For the text-containing cell, return its midpoint in (X, Y) coordinate format. 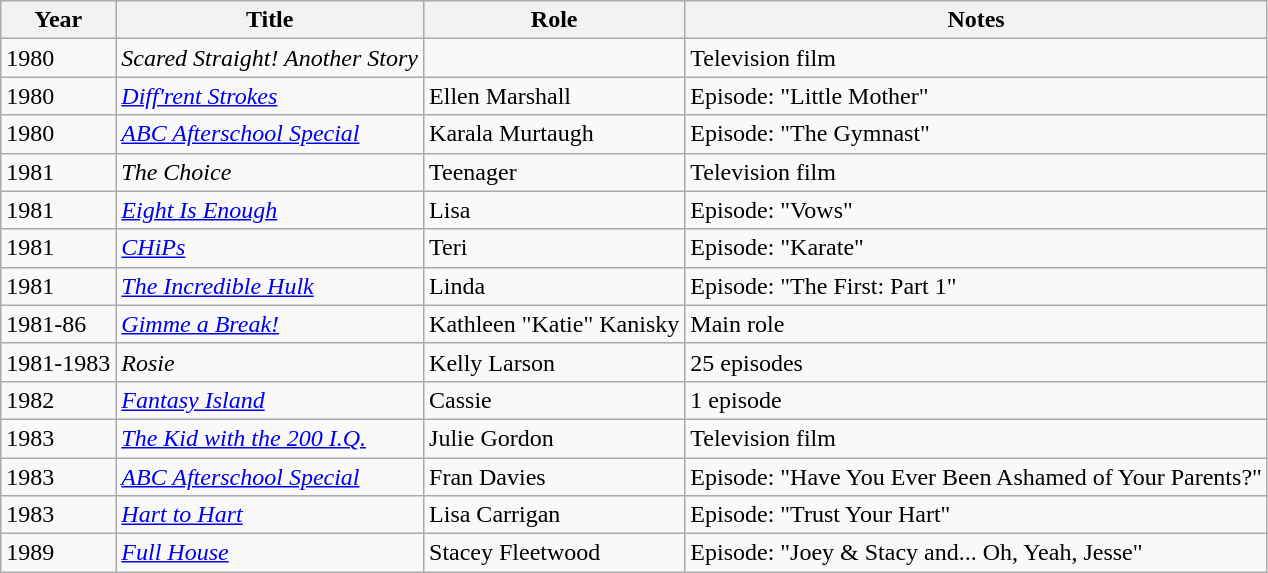
CHiPs (270, 248)
Episode: "Have You Ever Been Ashamed of Your Parents?" (976, 477)
Episode: "Vows" (976, 210)
Episode: "Trust Your Hart" (976, 515)
Scared Straight! Another Story (270, 58)
Year (58, 20)
Notes (976, 20)
Episode: "The Gymnast" (976, 134)
Title (270, 20)
Linda (554, 286)
Main role (976, 324)
Teri (554, 248)
The Kid with the 200 I.Q. (270, 438)
Fran Davies (554, 477)
Karala Murtaugh (554, 134)
Diff'rent Strokes (270, 96)
Julie Gordon (554, 438)
Rosie (270, 362)
Ellen Marshall (554, 96)
Kathleen "Katie" Kanisky (554, 324)
Full House (270, 553)
Hart to Hart (270, 515)
Stacey Fleetwood (554, 553)
Episode: "Little Mother" (976, 96)
Eight Is Enough (270, 210)
Cassie (554, 400)
25 episodes (976, 362)
Kelly Larson (554, 362)
1 episode (976, 400)
The Choice (270, 172)
1981-86 (58, 324)
Episode: "The First: Part 1" (976, 286)
1982 (58, 400)
1989 (58, 553)
Role (554, 20)
Gimme a Break! (270, 324)
Lisa (554, 210)
Episode: "Karate" (976, 248)
1981-1983 (58, 362)
Lisa Carrigan (554, 515)
The Incredible Hulk (270, 286)
Episode: "Joey & Stacy and... Oh, Yeah, Jesse" (976, 553)
Fantasy Island (270, 400)
Teenager (554, 172)
